Identify which cell holds the provided text, then report its (X, Y) central coordinate. 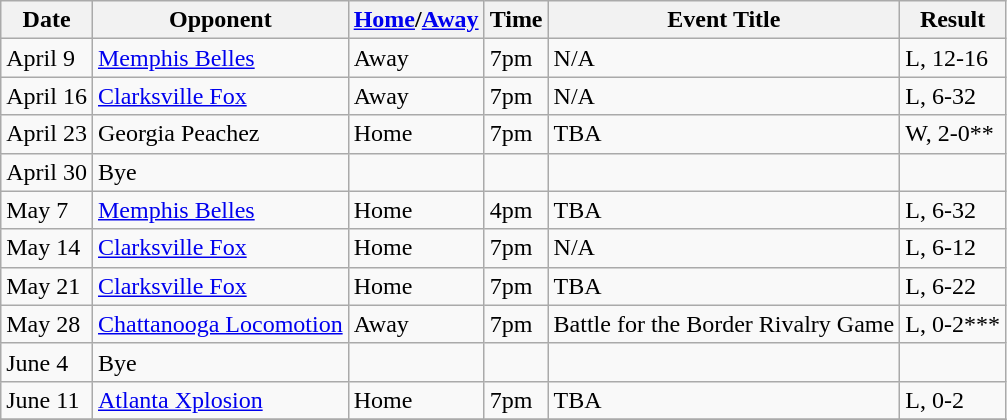
May 7 (47, 210)
Event Title (724, 20)
4pm (516, 210)
Atlanta Xplosion (220, 400)
May 14 (47, 248)
Time (516, 20)
June 4 (47, 362)
May 28 (47, 324)
June 11 (47, 400)
L, 12-16 (953, 58)
Date (47, 20)
Georgia Peachez (220, 134)
L, 6-22 (953, 286)
Result (953, 20)
Opponent (220, 20)
L, 0-2 (953, 400)
W, 2-0** (953, 134)
April 9 (47, 58)
May 21 (47, 286)
L, 6-12 (953, 248)
Battle for the Border Rivalry Game (724, 324)
April 23 (47, 134)
April 16 (47, 96)
Chattanooga Locomotion (220, 324)
Home/Away (416, 20)
L, 0-2*** (953, 324)
April 30 (47, 172)
